Return the [X, Y] coordinate for the center point of the cell that contains the specified text.  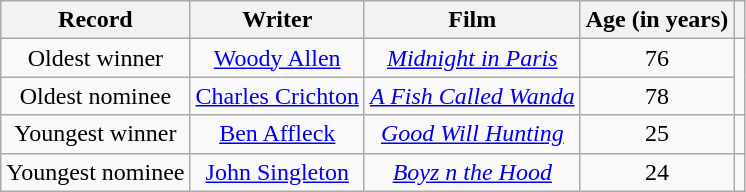
Good Will Hunting [472, 134]
76 [657, 58]
Oldest winner [96, 58]
Youngest nominee [96, 172]
Boyz n the Hood [472, 172]
78 [657, 96]
John Singleton [277, 172]
A Fish Called Wanda [472, 96]
Writer [277, 20]
Youngest winner [96, 134]
Woody Allen [277, 58]
24 [657, 172]
Charles Crichton [277, 96]
Ben Affleck [277, 134]
Age (in years) [657, 20]
25 [657, 134]
Midnight in Paris [472, 58]
Film [472, 20]
Oldest nominee [96, 96]
Record [96, 20]
